Capture the cell that displays the provided text and extract its (X, Y) central coordinate. 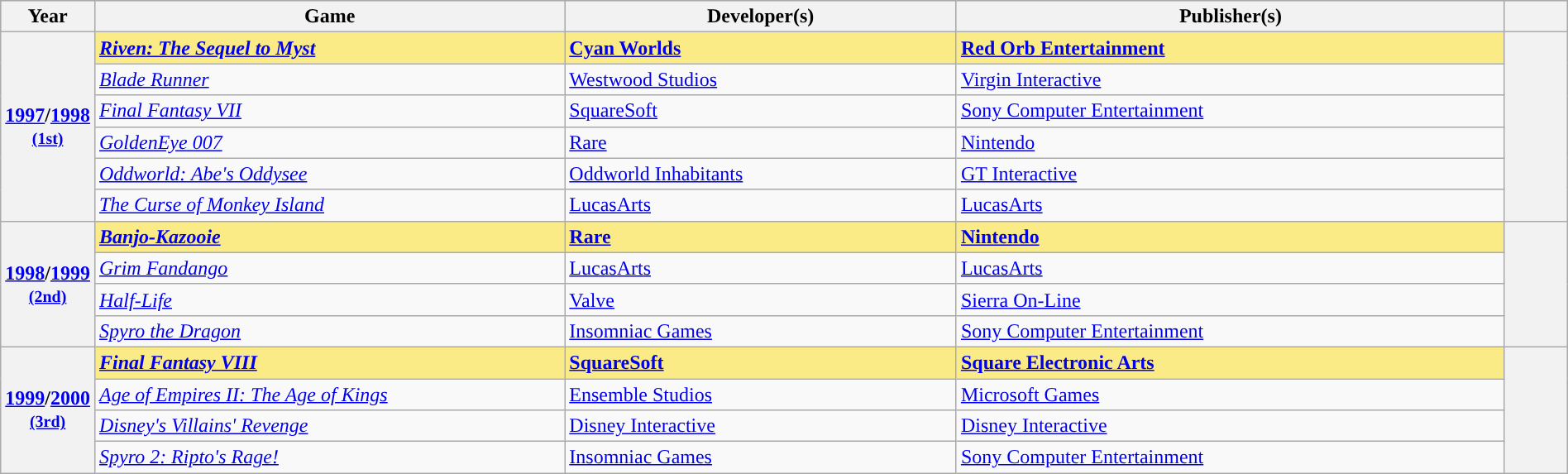
Final Fantasy VIII (329, 362)
Spyro the Dragon (329, 331)
Year (48, 17)
1999/2000 (3rd) (48, 409)
Westwood Studios (761, 79)
Cyan Worlds (761, 48)
Half-Life (329, 299)
Publisher(s) (1231, 17)
Microsoft Games (1231, 395)
Sierra On-Line (1231, 299)
1997/1998 (1st) (48, 127)
Final Fantasy VII (329, 111)
Age of Empires II: The Age of Kings (329, 395)
GT Interactive (1231, 174)
Square Electronic Arts (1231, 362)
Developer(s) (761, 17)
The Curse of Monkey Island (329, 205)
1998/1999 (2nd) (48, 284)
Banjo-Kazooie (329, 237)
Red Orb Entertainment (1231, 48)
Blade Runner (329, 79)
Riven: The Sequel to Myst (329, 48)
Grim Fandango (329, 268)
Valve (761, 299)
Oddworld: Abe's Oddysee (329, 174)
Ensemble Studios (761, 395)
Disney's Villains' Revenge (329, 426)
GoldenEye 007 (329, 142)
Spyro 2: Ripto's Rage! (329, 457)
Virgin Interactive (1231, 79)
Game (329, 17)
Oddworld Inhabitants (761, 174)
